Identify which cell holds the provided text, then report its [X, Y] central coordinate. 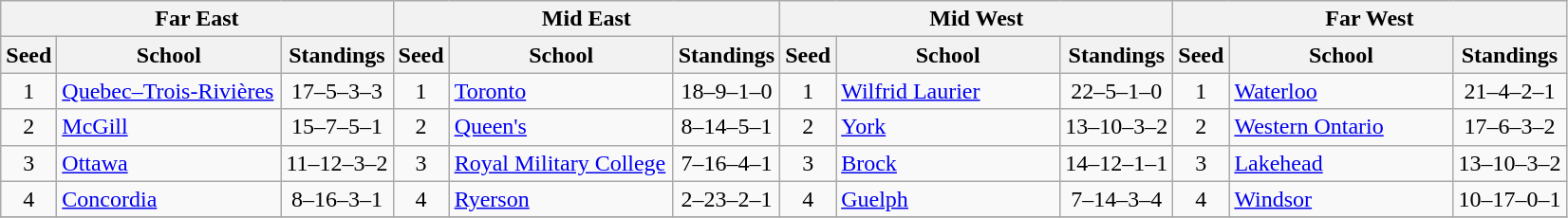
2–23–2–1 [726, 199]
8–16–3–1 [337, 199]
Mid West [977, 19]
Windsor [1341, 199]
Wilfrid Laurier [948, 91]
17–6–3–2 [1509, 127]
Toronto [561, 91]
7–14–3–4 [1116, 199]
8–14–5–1 [726, 127]
Brock [948, 163]
Waterloo [1341, 91]
7–16–4–1 [726, 163]
Royal Military College [561, 163]
18–9–1–0 [726, 91]
17–5–3–3 [337, 91]
Queen's [561, 127]
Far East [197, 19]
21–4–2–1 [1509, 91]
14–12–1–1 [1116, 163]
22–5–1–0 [1116, 91]
Quebec–Trois-Rivières [169, 91]
Guelph [948, 199]
Concordia [169, 199]
York [948, 127]
10–17–0–1 [1509, 199]
15–7–5–1 [337, 127]
McGill [169, 127]
Far West [1370, 19]
11–12–3–2 [337, 163]
Mid East [587, 19]
Lakehead [1341, 163]
Ottawa [169, 163]
Western Ontario [1341, 127]
Ryerson [561, 199]
